Extract the [X, Y] coordinate from the center of the cell holding the provided text.  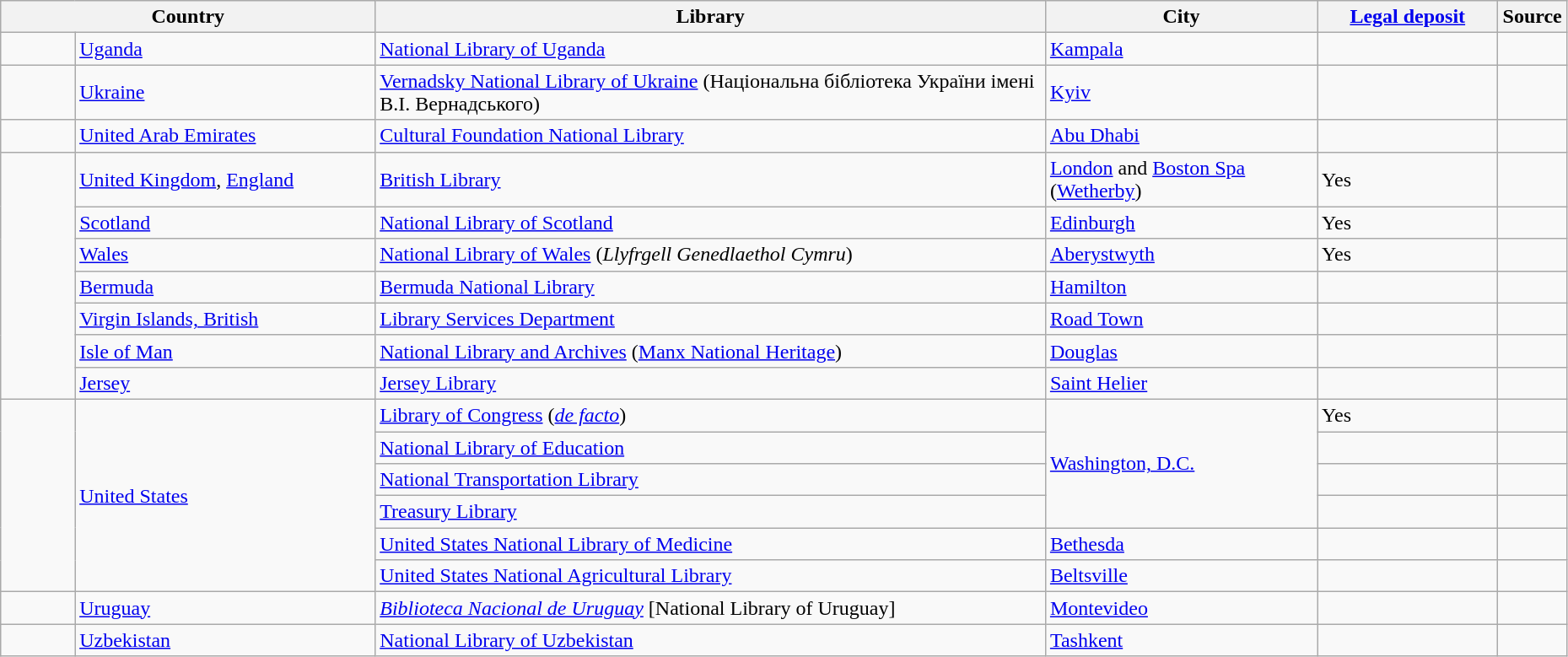
Cultural Foundation National Library [710, 136]
Road Town [1181, 319]
National Library of Wales (Llyfrgell Genedlaethol Cymru) [710, 255]
Library of Congress (de facto) [710, 415]
Source [1532, 17]
Bermuda [225, 287]
United States National Library of Medicine [710, 544]
Virgin Islands, British [225, 319]
Wales [225, 255]
Country [188, 17]
United Kingdom, England [225, 179]
Bethesda [1181, 544]
Washington, D.C. [1181, 463]
Edinburgh [1181, 223]
Jersey [225, 383]
City [1181, 17]
United States National Agricultural Library [710, 576]
Legal deposit [1408, 17]
Douglas [1181, 351]
United States [225, 495]
Jersey Library [710, 383]
National Library of Education [710, 448]
Library Services Department [710, 319]
National Library of Scotland [710, 223]
Aberystwyth [1181, 255]
Montevideo [1181, 608]
Uganda [225, 49]
Treasury Library [710, 512]
Kyiv [1181, 93]
Hamilton [1181, 287]
National Transportation Library [710, 480]
London and Boston Spa (Wetherby) [1181, 179]
Abu Dhabi [1181, 136]
Saint Helier [1181, 383]
Kampala [1181, 49]
Biblioteca Nacional de Uruguay [National Library of Uruguay] [710, 608]
Scotland [225, 223]
Tashkent [1181, 640]
Library [710, 17]
Vernadsky National Library of Ukraine (Національна бібліотека України імені В.І. Вернадського) [710, 93]
Bermuda National Library [710, 287]
United Arab Emirates [225, 136]
Uzbekistan [225, 640]
British Library [710, 179]
National Library of Uzbekistan [710, 640]
Ukraine [225, 93]
National Library of Uganda [710, 49]
Beltsville [1181, 576]
Uruguay [225, 608]
National Library and Archives (Manx National Heritage) [710, 351]
Isle of Man [225, 351]
